Pinpoint the cell where the given text exists, returning its [x, y] midpoint coordinate. 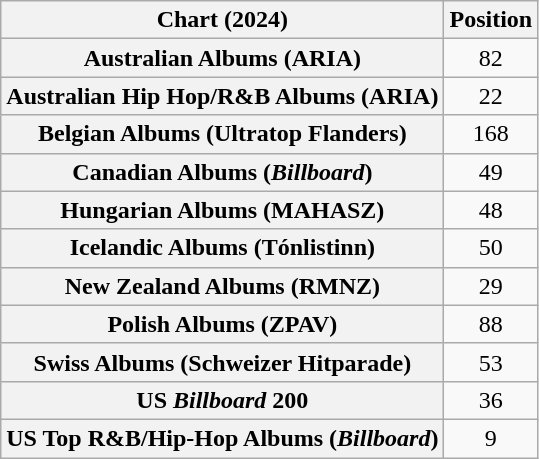
US Top R&B/Hip-Hop Albums (Billboard) [222, 438]
Icelandic Albums (Tónlistinn) [222, 248]
49 [491, 172]
29 [491, 286]
88 [491, 324]
82 [491, 58]
9 [491, 438]
Position [491, 20]
Polish Albums (ZPAV) [222, 324]
53 [491, 362]
48 [491, 210]
36 [491, 400]
Australian Hip Hop/R&B Albums (ARIA) [222, 96]
Canadian Albums (Billboard) [222, 172]
168 [491, 134]
22 [491, 96]
Hungarian Albums (MAHASZ) [222, 210]
50 [491, 248]
Swiss Albums (Schweizer Hitparade) [222, 362]
New Zealand Albums (RMNZ) [222, 286]
Belgian Albums (Ultratop Flanders) [222, 134]
Chart (2024) [222, 20]
US Billboard 200 [222, 400]
Australian Albums (ARIA) [222, 58]
